Scan for the cell matching the given text and deliver its [X, Y] coordinate at center. 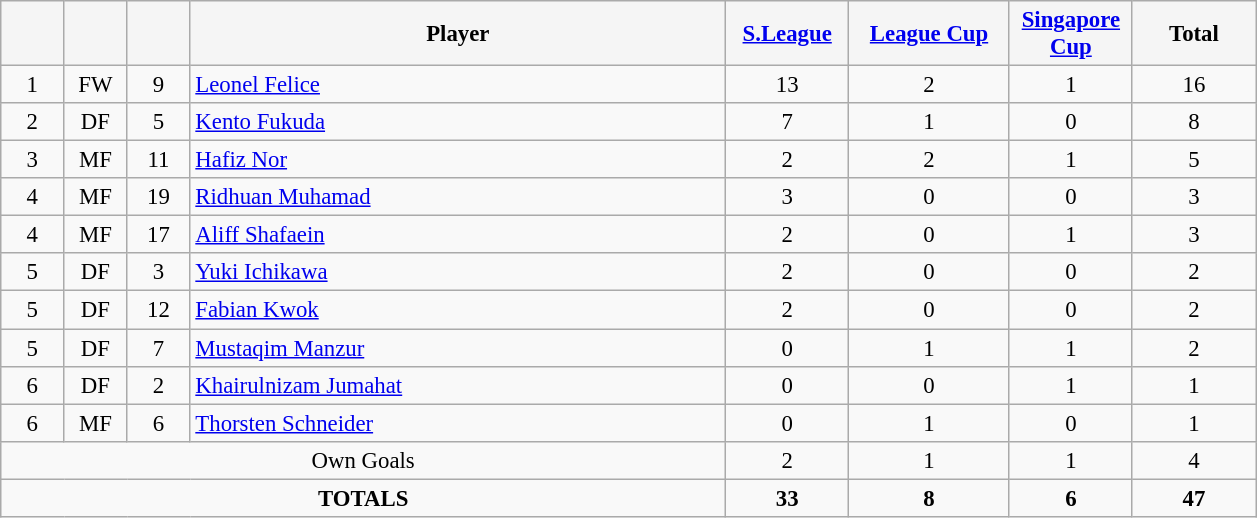
33 [788, 498]
League Cup [930, 34]
13 [788, 85]
Fabian Kwok [458, 310]
9 [158, 85]
Mustaqim Manzur [458, 348]
Kento Fukuda [458, 122]
S.League [788, 34]
Khairulnizam Jumahat [458, 385]
47 [1194, 498]
Thorsten Schneider [458, 423]
Singapore Cup [1070, 34]
Leonel Felice [458, 85]
19 [158, 197]
11 [158, 160]
Aliff Shafaein [458, 235]
Hafiz Nor [458, 160]
FW [96, 85]
17 [158, 235]
12 [158, 310]
Total [1194, 34]
Own Goals [364, 460]
Player [458, 34]
Yuki Ichikawa [458, 273]
TOTALS [364, 498]
16 [1194, 85]
Ridhuan Muhamad [458, 197]
